Identify which cell holds the provided text, then report its (x, y) central coordinate. 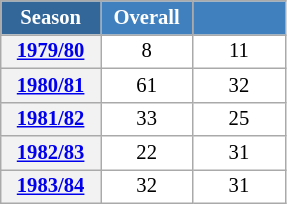
61 (146, 85)
1983/84 (51, 186)
1982/83 (51, 153)
Overall (146, 17)
33 (146, 119)
22 (146, 153)
11 (239, 51)
1980/81 (51, 85)
8 (146, 51)
25 (239, 119)
1981/82 (51, 119)
1979/80 (51, 51)
Season (51, 17)
